Output the [X, Y] coordinate of the center of the cell containing the given text.  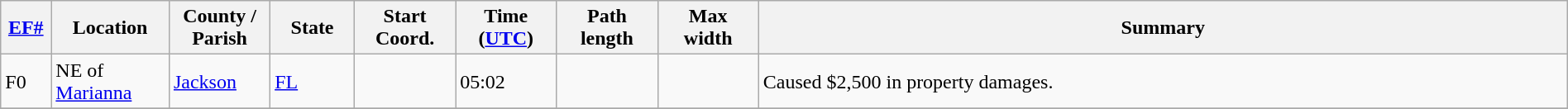
Caused $2,500 in property damages. [1163, 81]
Summary [1163, 28]
Max width [708, 28]
Jackson [219, 81]
Path length [607, 28]
NE of Marianna [111, 81]
State [313, 28]
05:02 [506, 81]
EF# [26, 28]
Time (UTC) [506, 28]
Start Coord. [404, 28]
Location [111, 28]
County / Parish [219, 28]
F0 [26, 81]
FL [313, 81]
